Output the (x, y) coordinate of the center of the cell containing the given text.  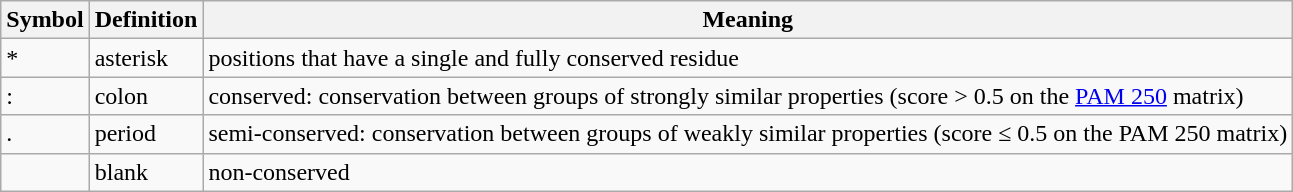
: (45, 96)
Meaning (748, 20)
* (45, 58)
blank (146, 172)
asterisk (146, 58)
conserved: conservation between groups of strongly similar properties (score > 0.5 on the PAM 250 matrix) (748, 96)
semi-conserved: conservation between groups of weakly similar properties (score ≤ 0.5 on the PAM 250 matrix) (748, 134)
positions that have a single and fully conserved residue (748, 58)
Symbol (45, 20)
Definition (146, 20)
non-conserved (748, 172)
colon (146, 96)
period (146, 134)
. (45, 134)
